Scan for the cell matching the given text and deliver its [x, y] coordinate at center. 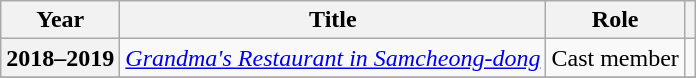
Year [60, 20]
2018–2019 [60, 58]
Grandma's Restaurant in Samcheong-dong [333, 58]
Title [333, 20]
Role [615, 20]
Cast member [615, 58]
